Pinpoint the cell where the given text exists, returning its (x, y) midpoint coordinate. 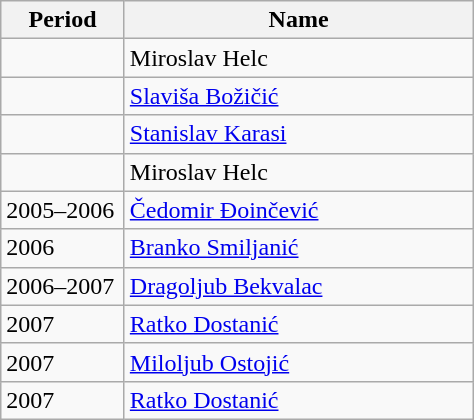
Stanislav Karasi (298, 134)
Dragoljub Bekvalac (298, 286)
Čedomir Đoinčević (298, 210)
2005–2006 (63, 210)
Name (298, 20)
2006 (63, 248)
Slaviša Božičić (298, 96)
Miloljub Ostojić (298, 362)
2006–2007 (63, 286)
Branko Smiljanić (298, 248)
Period (63, 20)
